Scan for the cell matching the given text and deliver its (x, y) coordinate at center. 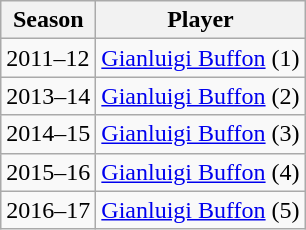
Player (200, 20)
Gianluigi Buffon (2) (200, 96)
2016–17 (48, 210)
Season (48, 20)
Gianluigi Buffon (5) (200, 210)
Gianluigi Buffon (1) (200, 58)
2015–16 (48, 172)
2014–15 (48, 134)
2011–12 (48, 58)
Gianluigi Buffon (4) (200, 172)
Gianluigi Buffon (3) (200, 134)
2013–14 (48, 96)
